Locate the cell with the specified text and output its (x, y) center coordinate. 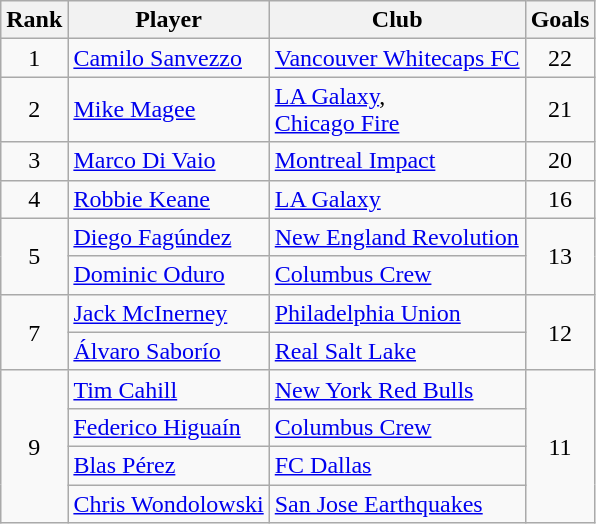
Player (168, 20)
Álvaro Saborío (168, 351)
21 (560, 110)
LA Galaxy, Chicago Fire (397, 110)
Mike Magee (168, 110)
Marco Di Vaio (168, 161)
3 (34, 161)
Diego Fagúndez (168, 237)
Vancouver Whitecaps FC (397, 58)
Robbie Keane (168, 199)
New England Revolution (397, 237)
Blas Pérez (168, 465)
Montreal Impact (397, 161)
5 (34, 256)
New York Red Bulls (397, 389)
16 (560, 199)
Camilo Sanvezzo (168, 58)
Chris Wondolowski (168, 503)
2 (34, 110)
Real Salt Lake (397, 351)
Rank (34, 20)
9 (34, 446)
12 (560, 332)
Jack McInerney (168, 313)
Federico Higuaín (168, 427)
FC Dallas (397, 465)
Goals (560, 20)
1 (34, 58)
LA Galaxy (397, 199)
Tim Cahill (168, 389)
San Jose Earthquakes (397, 503)
20 (560, 161)
Club (397, 20)
7 (34, 332)
13 (560, 256)
4 (34, 199)
Philadelphia Union (397, 313)
11 (560, 446)
Dominic Oduro (168, 275)
22 (560, 58)
